Determine the (X, Y) coordinate at the center of the cell enclosing the given text.  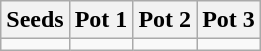
Pot 1 (101, 20)
Seeds (35, 20)
Pot 3 (229, 20)
Pot 2 (165, 20)
